For the text-containing cell, return its midpoint in [X, Y] coordinate format. 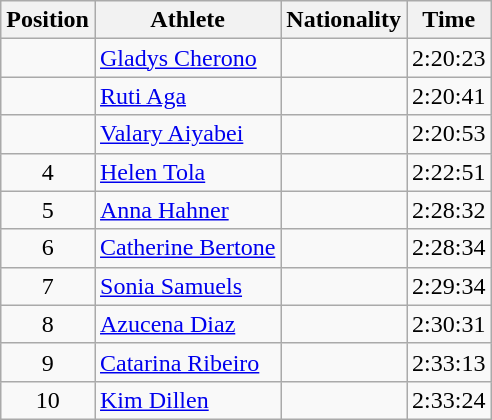
2:20:23 [449, 58]
Nationality [344, 20]
Ruti Aga [187, 96]
Kim Dillen [187, 400]
2:30:31 [449, 324]
2:28:34 [449, 248]
2:29:34 [449, 286]
2:33:24 [449, 400]
Helen Tola [187, 172]
4 [48, 172]
Athlete [187, 20]
Valary Aiyabei [187, 134]
2:22:51 [449, 172]
2:20:41 [449, 96]
Sonia Samuels [187, 286]
Gladys Cherono [187, 58]
10 [48, 400]
6 [48, 248]
8 [48, 324]
2:33:13 [449, 362]
Time [449, 20]
Anna Hahner [187, 210]
Catarina Ribeiro [187, 362]
Catherine Bertone [187, 248]
Azucena Diaz [187, 324]
7 [48, 286]
Position [48, 20]
2:20:53 [449, 134]
2:28:32 [449, 210]
5 [48, 210]
9 [48, 362]
